For the text-containing cell, return its midpoint in [x, y] coordinate format. 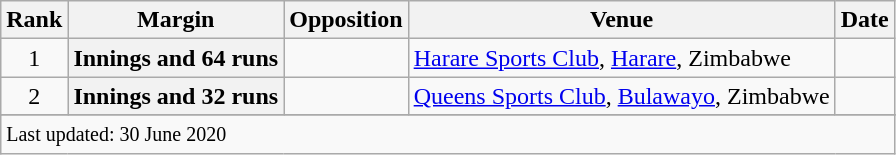
Last updated: 30 June 2020 [448, 134]
Innings and 64 runs [176, 58]
Harare Sports Club, Harare, Zimbabwe [622, 58]
2 [34, 96]
Queens Sports Club, Bulawayo, Zimbabwe [622, 96]
1 [34, 58]
Venue [622, 20]
Innings and 32 runs [176, 96]
Margin [176, 20]
Rank [34, 20]
Date [864, 20]
Opposition [346, 20]
